Provide the (X, Y) coordinate of the cell's center where the given text is located.  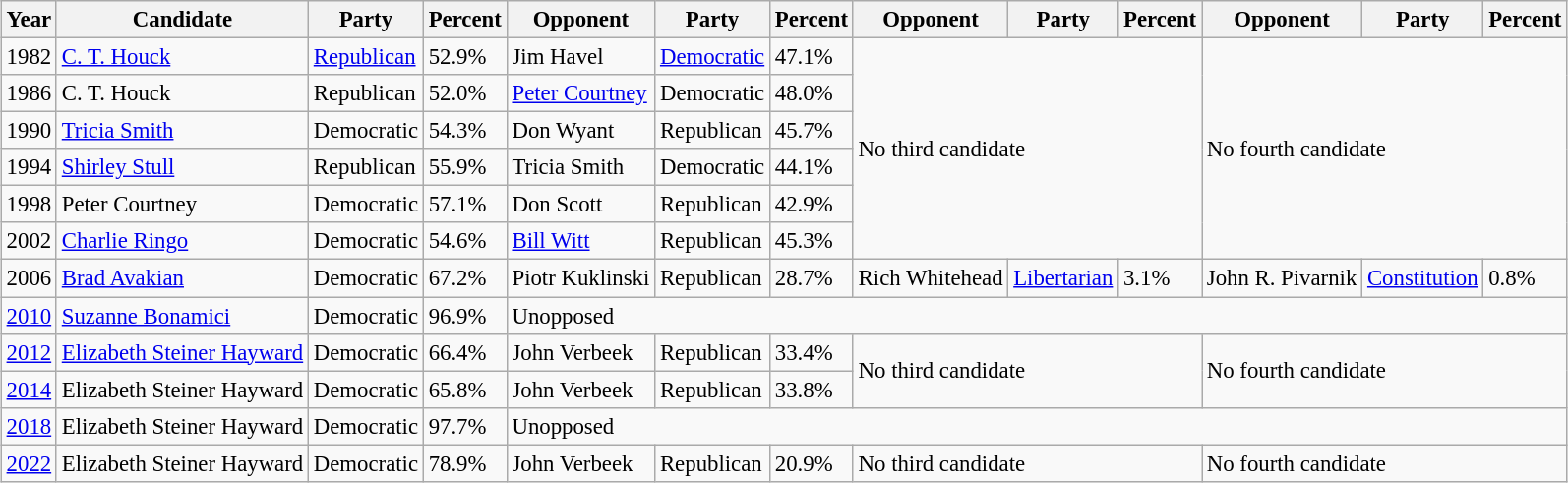
45.7% (811, 131)
Shirley Stull (182, 167)
Libertarian (1063, 278)
2014 (29, 390)
44.1% (811, 167)
1986 (29, 93)
55.9% (464, 167)
67.2% (464, 278)
2010 (29, 316)
52.9% (464, 56)
1998 (29, 205)
Jim Havel (580, 56)
Rich Whitehead (931, 278)
2018 (29, 426)
48.0% (811, 93)
47.1% (811, 56)
28.7% (811, 278)
97.7% (464, 426)
33.8% (811, 390)
2012 (29, 352)
65.8% (464, 390)
2002 (29, 241)
Don Wyant (580, 131)
1994 (29, 167)
52.0% (464, 93)
Suzanne Bonamici (182, 316)
78.9% (464, 463)
Don Scott (580, 205)
Candidate (182, 20)
1990 (29, 131)
Year (29, 20)
1982 (29, 56)
John R. Pivarnik (1283, 278)
33.4% (811, 352)
20.9% (811, 463)
Brad Avakian (182, 278)
Constitution (1422, 278)
57.1% (464, 205)
42.9% (811, 205)
2022 (29, 463)
Bill Witt (580, 241)
54.3% (464, 131)
2006 (29, 278)
Piotr Kuklinski (580, 278)
0.8% (1525, 278)
3.1% (1161, 278)
66.4% (464, 352)
45.3% (811, 241)
Charlie Ringo (182, 241)
54.6% (464, 241)
96.9% (464, 316)
